Scan for the cell matching the given text and deliver its [x, y] coordinate at center. 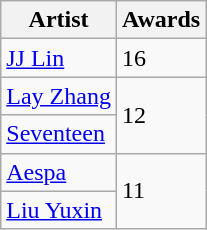
Aespa [59, 172]
Awards [160, 20]
JJ Lin [59, 58]
16 [160, 58]
Artist [59, 20]
Liu Yuxin [59, 210]
Seventeen [59, 134]
12 [160, 115]
Lay Zhang [59, 96]
11 [160, 191]
